Capture the cell that displays the provided text and extract its [x, y] central coordinate. 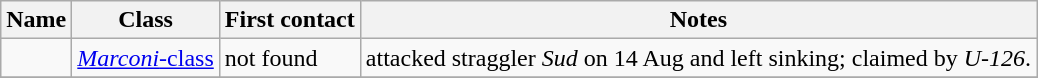
Notes [698, 20]
Class [146, 20]
not found [290, 58]
First contact [290, 20]
Name [36, 20]
Marconi-class [146, 58]
attacked straggler Sud on 14 Aug and left sinking; claimed by U-126. [698, 58]
